Pinpoint the cell where the given text exists, returning its (x, y) midpoint coordinate. 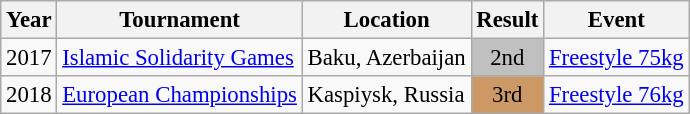
Baku, Azerbaijan (386, 58)
Year (29, 20)
Tournament (180, 20)
2018 (29, 95)
2nd (508, 58)
Freestyle 75kg (616, 58)
Kaspiysk, Russia (386, 95)
2017 (29, 58)
Result (508, 20)
3rd (508, 95)
Islamic Solidarity Games (180, 58)
Freestyle 76kg (616, 95)
Event (616, 20)
Location (386, 20)
European Championships (180, 95)
